For the text-containing cell, return its midpoint in (x, y) coordinate format. 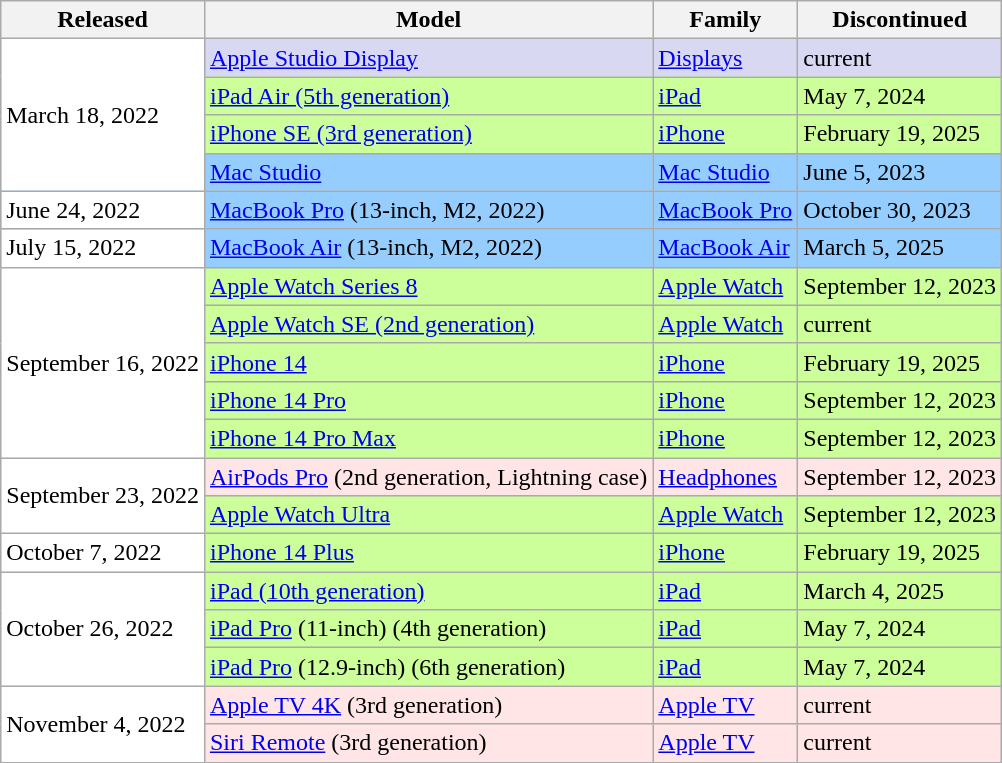
Apple Watch Series 8 (428, 286)
MacBook Pro (13-inch, M2, 2022) (428, 210)
Apple TV 4K (3rd generation) (428, 705)
iPad (10th generation) (428, 591)
Apple Studio Display (428, 58)
March 18, 2022 (103, 115)
Model (428, 20)
Apple Watch Ultra (428, 515)
September 23, 2022 (103, 496)
Displays (726, 58)
March 5, 2025 (900, 248)
October 30, 2023 (900, 210)
June 24, 2022 (103, 210)
iPad Air (5th generation) (428, 96)
October 7, 2022 (103, 553)
October 26, 2022 (103, 629)
Apple Watch SE (2nd generation) (428, 324)
Released (103, 20)
Siri Remote (3rd generation) (428, 743)
iPhone SE (3rd generation) (428, 134)
June 5, 2023 (900, 172)
MacBook Pro (726, 210)
Discontinued (900, 20)
iPhone 14 (428, 362)
AirPods Pro (2nd generation, Lightning case) (428, 477)
November 4, 2022 (103, 724)
March 4, 2025 (900, 591)
iPhone 14 Plus (428, 553)
iPhone 14 Pro Max (428, 438)
MacBook Air (13-inch, M2, 2022) (428, 248)
iPad Pro (11-inch) (4th generation) (428, 629)
September 16, 2022 (103, 362)
MacBook Air (726, 248)
Headphones (726, 477)
iPad Pro (12.9-inch) (6th generation) (428, 667)
iPhone 14 Pro (428, 400)
July 15, 2022 (103, 248)
Family (726, 20)
